Scan for the cell matching the given text and deliver its [X, Y] coordinate at center. 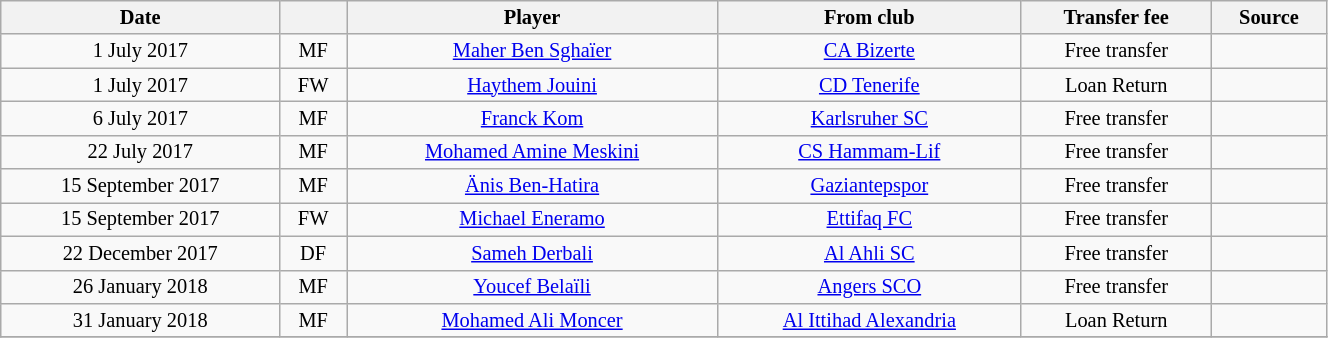
Gaziantepspor [870, 186]
Youcef Belaïli [532, 287]
CS Hammam-Lif [870, 152]
Date [140, 17]
Al Ahli SC [870, 253]
Mohamed Amine Meskini [532, 152]
22 December 2017 [140, 253]
From club [870, 17]
Haythem Jouini [532, 85]
31 January 2018 [140, 320]
Source [1268, 17]
Änis Ben-Hatira [532, 186]
Player [532, 17]
CA Bizerte [870, 51]
CD Tenerife [870, 85]
Michael Eneramo [532, 219]
DF [314, 253]
Franck Kom [532, 118]
6 July 2017 [140, 118]
Angers SCO [870, 287]
22 July 2017 [140, 152]
Sameh Derbali [532, 253]
Maher Ben Sghaïer [532, 51]
Al Ittihad Alexandria [870, 320]
Transfer fee [1116, 17]
26 January 2018 [140, 287]
Karlsruher SC [870, 118]
Mohamed Ali Moncer [532, 320]
Ettifaq FC [870, 219]
